Locate the cell with the specified text and output its (X, Y) center coordinate. 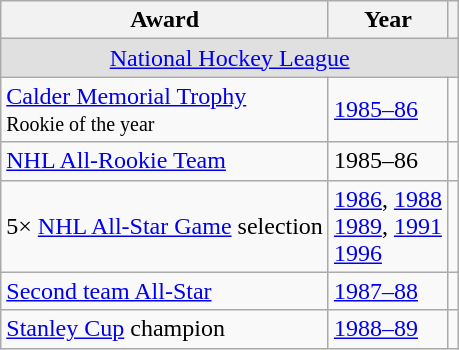
National Hockey League (230, 58)
Calder Memorial TrophyRookie of the year (165, 110)
Second team All-Star (165, 291)
1986, 19881989, 19911996 (388, 226)
1988–89 (388, 329)
Stanley Cup champion (165, 329)
Award (165, 20)
1987–88 (388, 291)
5× NHL All-Star Game selection (165, 226)
NHL All-Rookie Team (165, 161)
Year (388, 20)
